From the cell containing the given text, extract its center point as (X, Y) coordinate. 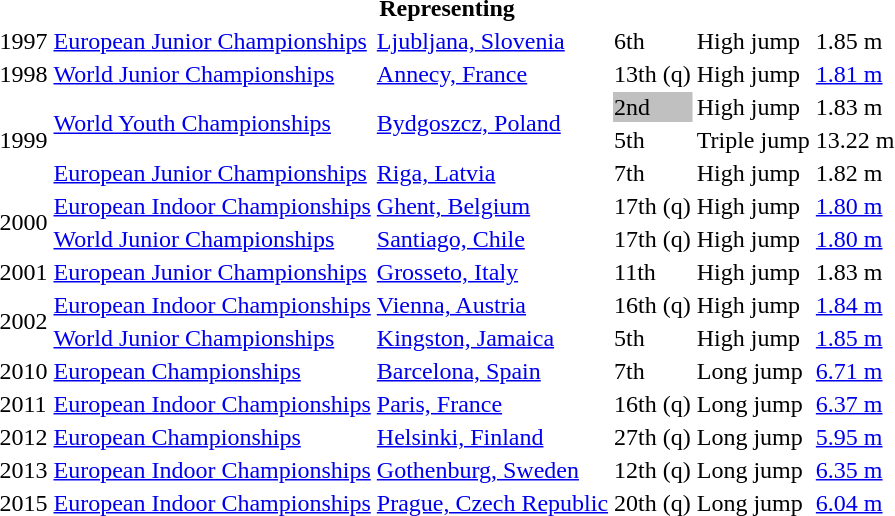
Paris, France (492, 404)
Helsinki, Finland (492, 437)
6th (653, 41)
Annecy, France (492, 74)
Gothenburg, Sweden (492, 470)
11th (653, 272)
27th (q) (653, 437)
12th (q) (653, 470)
Riga, Latvia (492, 173)
13th (q) (653, 74)
Grosseto, Italy (492, 272)
Barcelona, Spain (492, 371)
Vienna, Austria (492, 305)
Bydgoszcz, Poland (492, 124)
2nd (653, 107)
Ghent, Belgium (492, 206)
Kingston, Jamaica (492, 338)
Triple jump (753, 140)
Santiago, Chile (492, 239)
World Youth Championships (212, 124)
Ljubljana, Slovenia (492, 41)
